Identify which cell holds the provided text, then report its [X, Y] central coordinate. 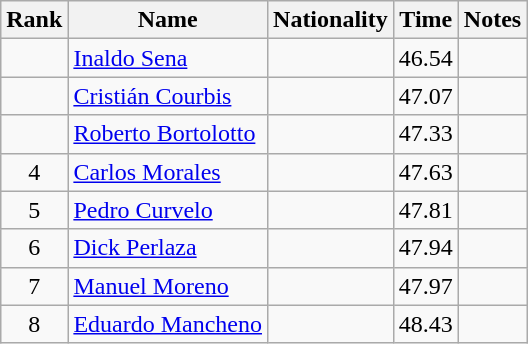
46.54 [426, 58]
47.97 [426, 286]
47.63 [426, 172]
Carlos Morales [168, 172]
48.43 [426, 324]
Eduardo Mancheno [168, 324]
Notes [492, 20]
5 [34, 210]
Roberto Bortolotto [168, 134]
Rank [34, 20]
Nationality [331, 20]
7 [34, 286]
Dick Perlaza [168, 248]
47.81 [426, 210]
Pedro Curvelo [168, 210]
4 [34, 172]
Inaldo Sena [168, 58]
47.33 [426, 134]
6 [34, 248]
Manuel Moreno [168, 286]
Time [426, 20]
47.94 [426, 248]
Cristián Courbis [168, 96]
8 [34, 324]
Name [168, 20]
47.07 [426, 96]
